Output the [X, Y] coordinate of the center of the cell containing the given text.  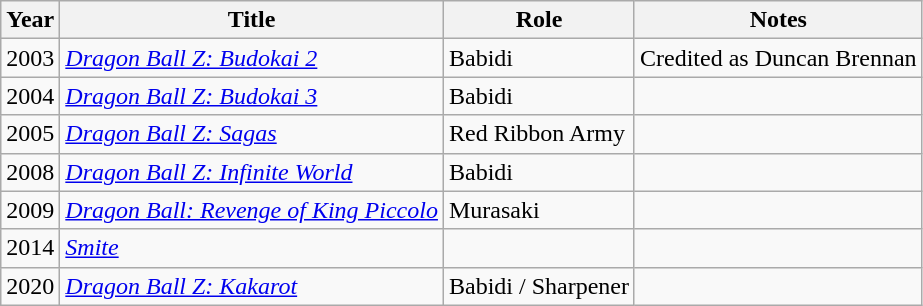
Dragon Ball Z: Kakarot [252, 286]
Dragon Ball Z: Budokai 3 [252, 96]
Red Ribbon Army [538, 134]
Murasaki [538, 210]
Dragon Ball Z: Sagas [252, 134]
Dragon Ball Z: Budokai 2 [252, 58]
Smite [252, 248]
Dragon Ball Z: Infinite World [252, 172]
2005 [30, 134]
2004 [30, 96]
Role [538, 20]
Babidi / Sharpener [538, 286]
2009 [30, 210]
Title [252, 20]
2008 [30, 172]
Year [30, 20]
Credited as Duncan Brennan [778, 58]
2014 [30, 248]
Dragon Ball: Revenge of King Piccolo [252, 210]
2020 [30, 286]
2003 [30, 58]
Notes [778, 20]
